Scan for the cell matching the given text and deliver its [x, y] coordinate at center. 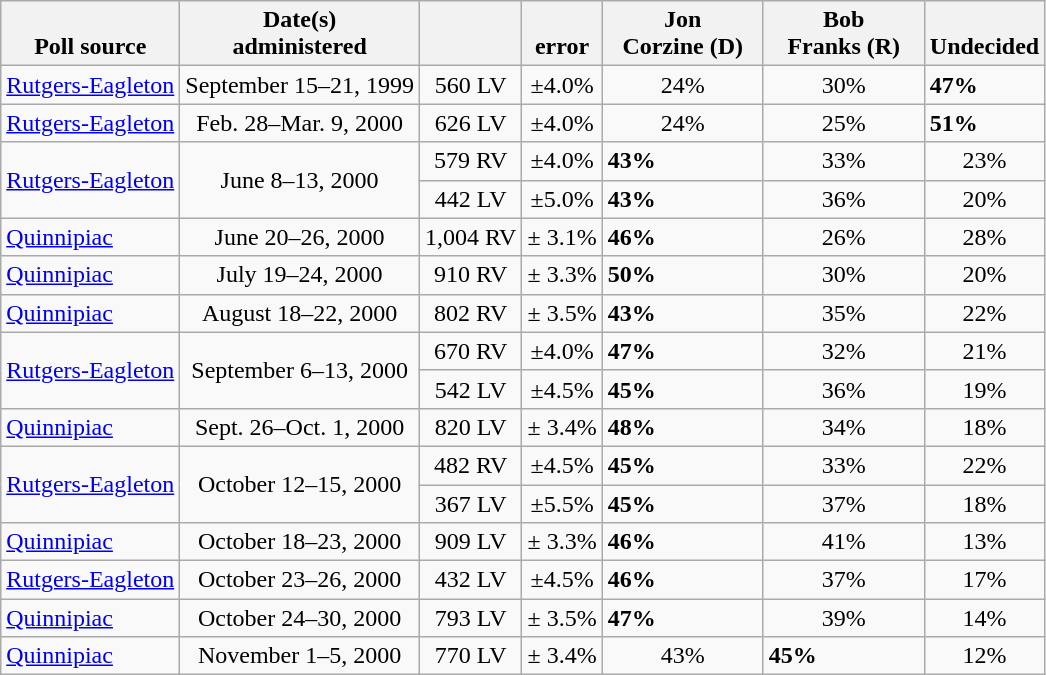
26% [844, 237]
November 1–5, 2000 [300, 656]
±5.5% [562, 503]
41% [844, 542]
23% [984, 161]
September 6–13, 2000 [300, 370]
560 LV [470, 85]
BobFranks (R) [844, 34]
39% [844, 618]
51% [984, 123]
±5.0% [562, 199]
October 24–30, 2000 [300, 618]
September 15–21, 1999 [300, 85]
25% [844, 123]
50% [682, 275]
19% [984, 389]
October 23–26, 2000 [300, 580]
17% [984, 580]
626 LV [470, 123]
June 20–26, 2000 [300, 237]
13% [984, 542]
Undecided [984, 34]
October 18–23, 2000 [300, 542]
14% [984, 618]
442 LV [470, 199]
34% [844, 427]
670 RV [470, 351]
482 RV [470, 465]
48% [682, 427]
35% [844, 313]
July 19–24, 2000 [300, 275]
Poll source [90, 34]
error [562, 34]
910 RV [470, 275]
± 3.1% [562, 237]
12% [984, 656]
August 18–22, 2000 [300, 313]
June 8–13, 2000 [300, 180]
Date(s)administered [300, 34]
32% [844, 351]
October 12–15, 2000 [300, 484]
542 LV [470, 389]
1,004 RV [470, 237]
793 LV [470, 618]
Sept. 26–Oct. 1, 2000 [300, 427]
21% [984, 351]
28% [984, 237]
367 LV [470, 503]
820 LV [470, 427]
579 RV [470, 161]
770 LV [470, 656]
JonCorzine (D) [682, 34]
Feb. 28–Mar. 9, 2000 [300, 123]
432 LV [470, 580]
909 LV [470, 542]
802 RV [470, 313]
